Identify which cell holds the provided text, then report its (x, y) central coordinate. 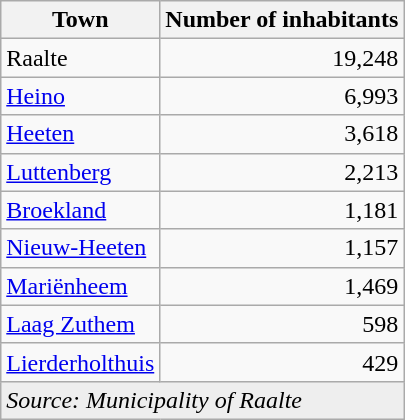
Lierderholthuis (80, 362)
1,469 (282, 286)
Laag Zuthem (80, 324)
1,157 (282, 248)
6,993 (282, 96)
Broekland (80, 210)
2,213 (282, 172)
19,248 (282, 58)
Town (80, 20)
3,618 (282, 134)
598 (282, 324)
Heeten (80, 134)
Mariënheem (80, 286)
Raalte (80, 58)
Heino (80, 96)
429 (282, 362)
Source: Municipality of Raalte (202, 400)
1,181 (282, 210)
Number of inhabitants (282, 20)
Luttenberg (80, 172)
Nieuw-Heeten (80, 248)
